Identify which cell holds the provided text, then report its (x, y) central coordinate. 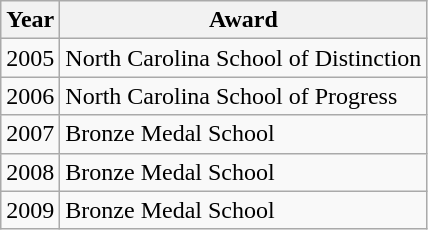
Year (30, 20)
North Carolina School of Distinction (244, 58)
2008 (30, 172)
2006 (30, 96)
Award (244, 20)
2007 (30, 134)
North Carolina School of Progress (244, 96)
2009 (30, 210)
2005 (30, 58)
